Search for the cell housing the specified text and yield its (X, Y) center coordinate. 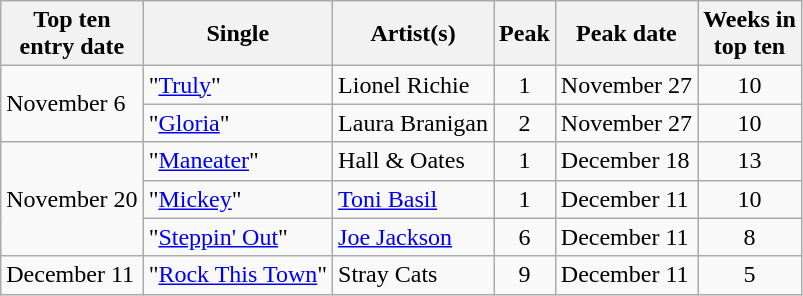
Hall & Oates (414, 161)
Stray Cats (414, 275)
November 6 (72, 104)
9 (525, 275)
8 (750, 237)
Peak date (626, 34)
13 (750, 161)
"Rock This Town" (238, 275)
"Mickey" (238, 199)
"Truly" (238, 85)
5 (750, 275)
Weeks intop ten (750, 34)
Lionel Richie (414, 85)
Peak (525, 34)
Artist(s) (414, 34)
November 20 (72, 199)
"Maneater" (238, 161)
6 (525, 237)
Top tenentry date (72, 34)
2 (525, 123)
Toni Basil (414, 199)
Single (238, 34)
Laura Branigan (414, 123)
"Gloria" (238, 123)
Joe Jackson (414, 237)
December 18 (626, 161)
"Steppin' Out" (238, 237)
